Return the [X, Y] coordinate for the center point of the cell that contains the specified text.  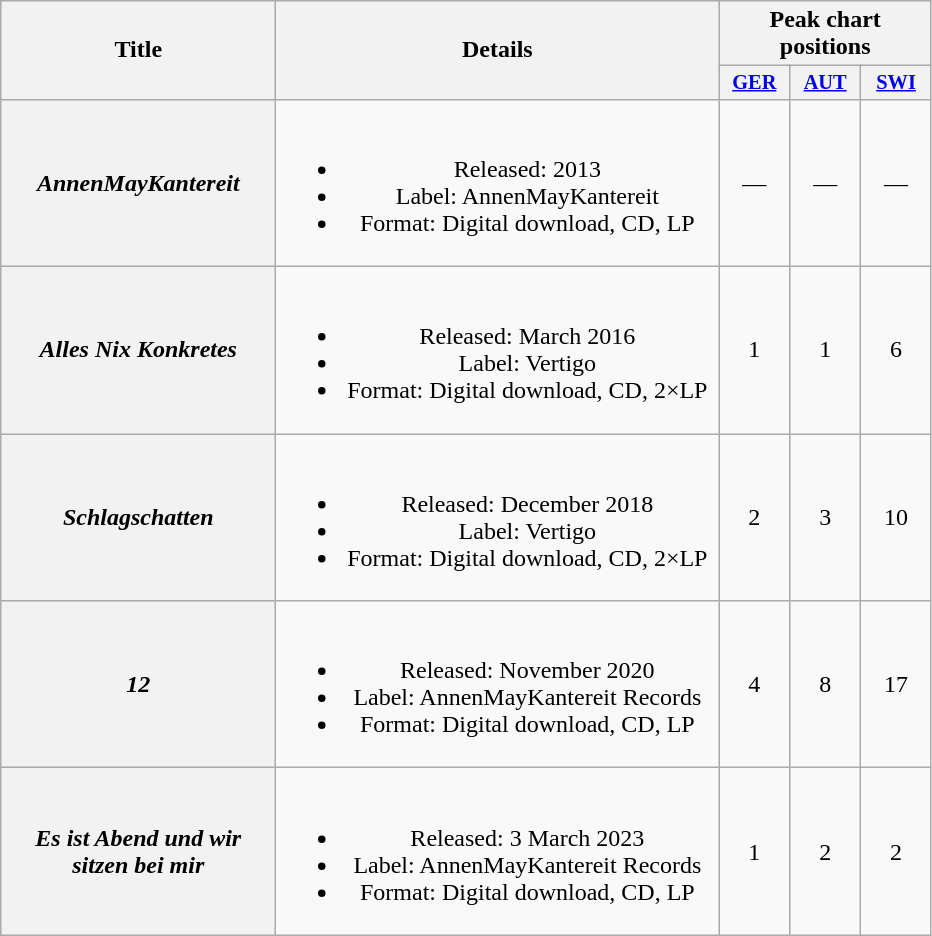
Released: March 2016Label: VertigoFormat: Digital download, CD, 2×LP [498, 350]
AnnenMayKantereit [138, 182]
10 [896, 518]
AUT [826, 83]
Es ist Abend und wir sitzen bei mir [138, 852]
GER [754, 83]
17 [896, 684]
Released: 3 March 2023Label: AnnenMayKantereit RecordsFormat: Digital download, CD, LP [498, 852]
Alles Nix Konkretes [138, 350]
Title [138, 50]
Schlagschatten [138, 518]
SWI [896, 83]
Peak chart positions [826, 34]
4 [754, 684]
6 [896, 350]
Released: December 2018Label: VertigoFormat: Digital download, CD, 2×LP [498, 518]
Released: 2013Label: AnnenMayKantereitFormat: Digital download, CD, LP [498, 182]
3 [826, 518]
12 [138, 684]
8 [826, 684]
Released: November 2020Label: AnnenMayKantereit RecordsFormat: Digital download, CD, LP [498, 684]
Details [498, 50]
